From the cell containing the given text, extract its center point as (x, y) coordinate. 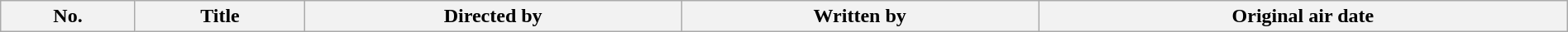
Title (220, 16)
Original air date (1303, 16)
Written by (860, 16)
No. (68, 16)
Directed by (493, 16)
